Return the [x, y] coordinate for the center point of the cell that contains the specified text.  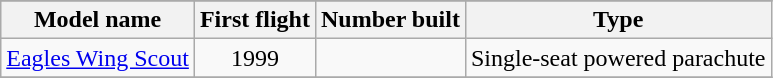
Eagles Wing Scout [98, 58]
1999 [254, 58]
First flight [254, 20]
Single-seat powered parachute [618, 58]
Type [618, 20]
Model name [98, 20]
Number built [390, 20]
